Pinpoint the cell where the given text exists, returning its (X, Y) midpoint coordinate. 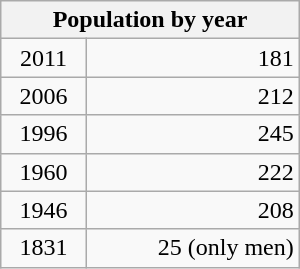
208 (192, 210)
1960 (44, 172)
25 (only men) (192, 248)
2006 (44, 96)
245 (192, 134)
Population by year (150, 20)
1946 (44, 210)
222 (192, 172)
181 (192, 58)
1831 (44, 248)
212 (192, 96)
1996 (44, 134)
2011 (44, 58)
